Search for the cell housing the specified text and yield its [x, y] center coordinate. 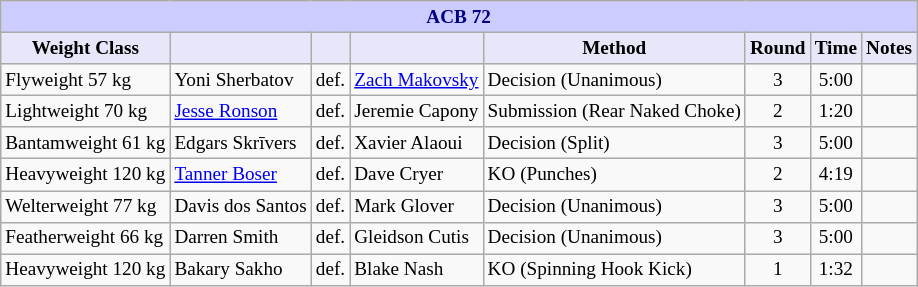
1:32 [836, 270]
Time [836, 48]
Jeremie Capony [416, 111]
Decision (Split) [614, 143]
ACB 72 [459, 17]
Method [614, 48]
Welterweight 77 kg [86, 206]
Edgars Skrīvers [240, 143]
Mark Glover [416, 206]
Submission (Rear Naked Choke) [614, 111]
Zach Makovsky [416, 80]
Lightweight 70 kg [86, 111]
Bantamweight 61 kg [86, 143]
Davis dos Santos [240, 206]
Jesse Ronson [240, 111]
Bakary Sakho [240, 270]
Flyweight 57 kg [86, 80]
Featherweight 66 kg [86, 238]
Xavier Alaoui [416, 143]
Notes [890, 48]
Blake Nash [416, 270]
Gleidson Cutis [416, 238]
4:19 [836, 175]
KO (Spinning Hook Kick) [614, 270]
1 [778, 270]
Dave Cryer [416, 175]
1:20 [836, 111]
Round [778, 48]
Tanner Boser [240, 175]
Weight Class [86, 48]
Yoni Sherbatov [240, 80]
Darren Smith [240, 238]
KO (Punches) [614, 175]
